Provide the [X, Y] coordinate of the cell's center where the given text is located.  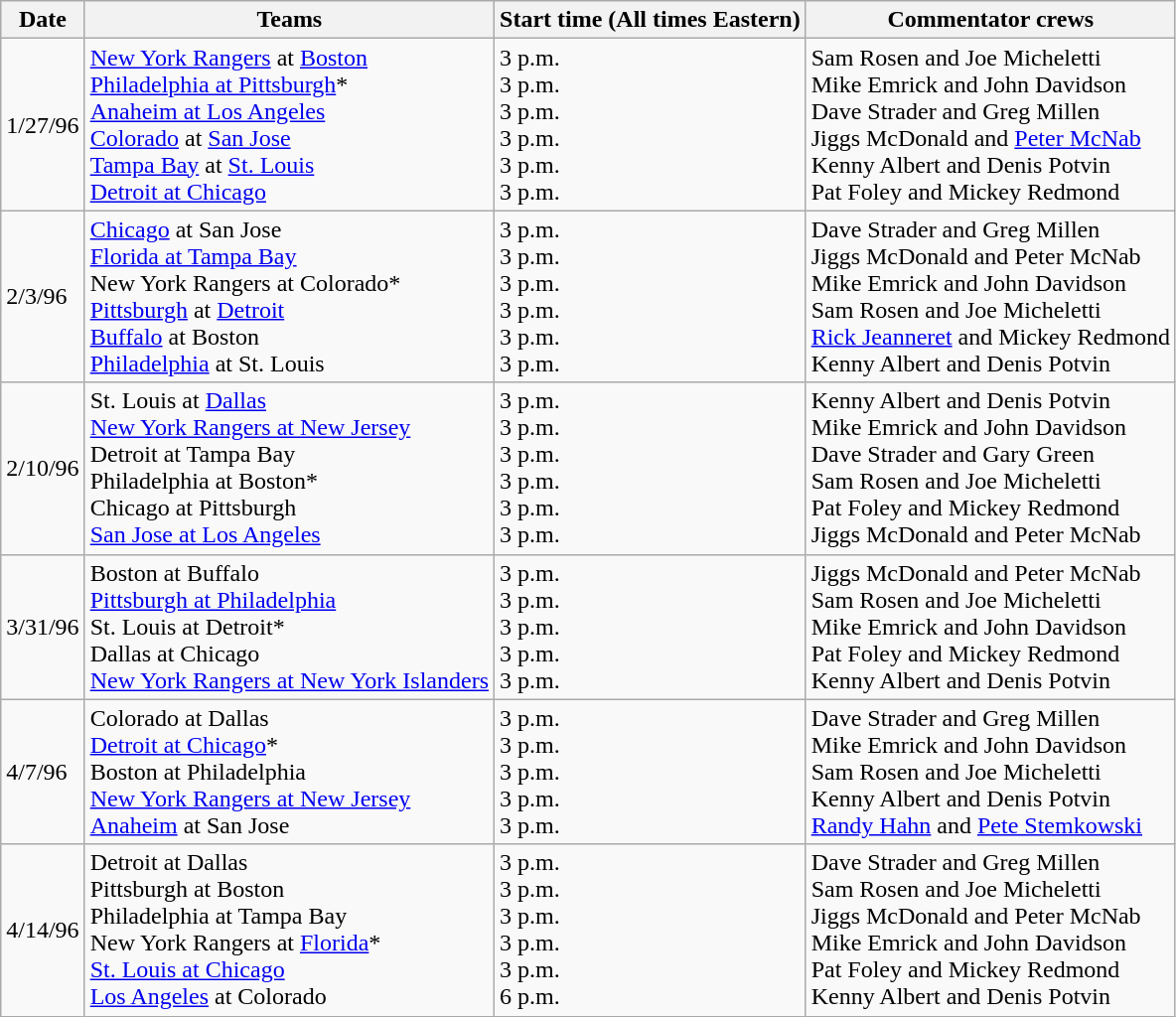
Commentator crews [990, 20]
Date [43, 20]
St. Louis at DallasNew York Rangers at New JerseyDetroit at Tampa BayPhiladelphia at Boston*Chicago at PittsburghSan Jose at Los Angeles [289, 469]
4/14/96 [43, 930]
Dave Strader and Greg MillenMike Emrick and John DavidsonSam Rosen and Joe MichelettiKenny Albert and Denis PotvinRandy Hahn and Pete Stemkowski [990, 772]
3/31/96 [43, 627]
3 p.m.3 p.m.3 p.m.3 p.m.3 p.m.6 p.m. [651, 930]
Colorado at DallasDetroit at Chicago*Boston at PhiladelphiaNew York Rangers at New JerseyAnaheim at San Jose [289, 772]
Chicago at San JoseFlorida at Tampa BayNew York Rangers at Colorado*Pittsburgh at DetroitBuffalo at BostonPhiladelphia at St. Louis [289, 296]
2/10/96 [43, 469]
2/3/96 [43, 296]
Start time (All times Eastern) [651, 20]
Jiggs McDonald and Peter McNabSam Rosen and Joe MichelettiMike Emrick and John DavidsonPat Foley and Mickey RedmondKenny Albert and Denis Potvin [990, 627]
Boston at BuffaloPittsburgh at PhiladelphiaSt. Louis at Detroit*Dallas at ChicagoNew York Rangers at New York Islanders [289, 627]
1/27/96 [43, 125]
New York Rangers at BostonPhiladelphia at Pittsburgh*Anaheim at Los AngelesColorado at San JoseTampa Bay at St. LouisDetroit at Chicago [289, 125]
Teams [289, 20]
Detroit at DallasPittsburgh at BostonPhiladelphia at Tampa BayNew York Rangers at Florida*St. Louis at ChicagoLos Angeles at Colorado [289, 930]
4/7/96 [43, 772]
